Determine the (x, y) coordinate at the center of the cell enclosing the given text.  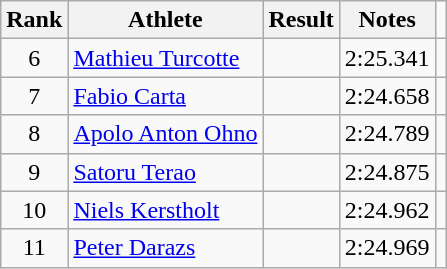
8 (34, 134)
2:24.789 (387, 134)
2:24.875 (387, 172)
2:24.962 (387, 210)
6 (34, 58)
Peter Darazs (166, 248)
2:24.658 (387, 96)
2:24.969 (387, 248)
Apolo Anton Ohno (166, 134)
Fabio Carta (166, 96)
10 (34, 210)
2:25.341 (387, 58)
Rank (34, 20)
7 (34, 96)
9 (34, 172)
Notes (387, 20)
Result (301, 20)
Athlete (166, 20)
Mathieu Turcotte (166, 58)
Satoru Terao (166, 172)
11 (34, 248)
Niels Kerstholt (166, 210)
